Detect which cell encompasses the target text, then output its [X, Y] center coordinate. 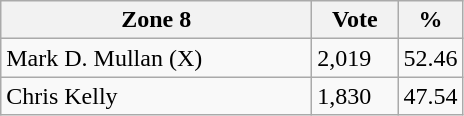
% [430, 20]
Chris Kelly [156, 96]
Vote [355, 20]
47.54 [430, 96]
Zone 8 [156, 20]
52.46 [430, 58]
2,019 [355, 58]
1,830 [355, 96]
Mark D. Mullan (X) [156, 58]
